Capture the cell that displays the provided text and extract its (X, Y) central coordinate. 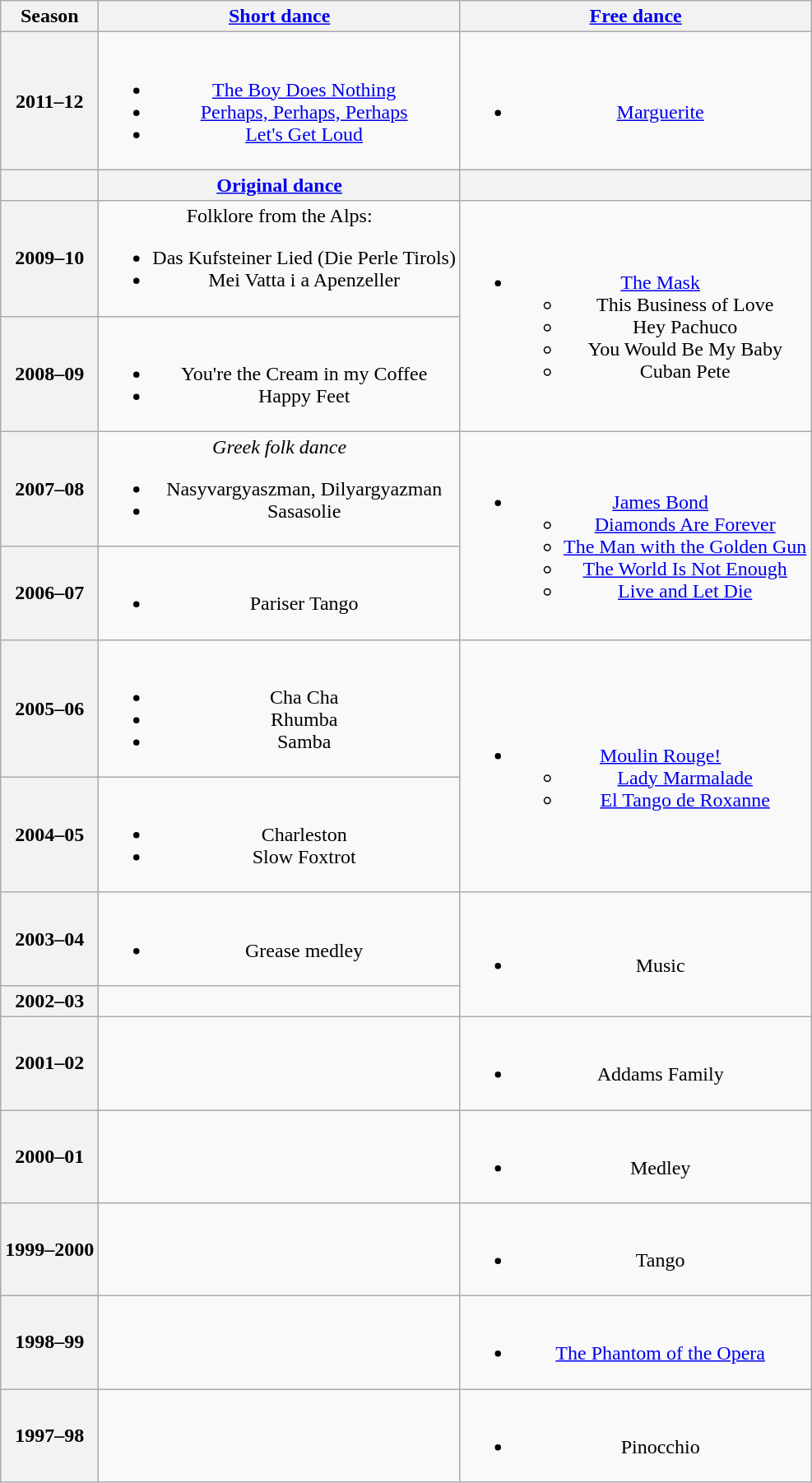
Free dance (635, 16)
1997–98 (49, 1435)
2003–04 (49, 938)
1998–99 (49, 1343)
1999–2000 (49, 1249)
Medley (635, 1155)
Short dance (280, 16)
The Boy Does Nothing Perhaps, Perhaps, Perhaps Let's Get Loud (280, 100)
Marguerite (635, 100)
2007–08 (49, 489)
2000–01 (49, 1155)
The MaskThis Business of LoveHey PachucoYou Would Be My BabyCuban Pete (635, 316)
Folklore from the Alps:Das Kufsteiner Lied (Die Perle Tirols)Mei Vatta i a Apenzeller (280, 258)
Moulin Rouge!Lady MarmaladeEl Tango de Roxanne (635, 765)
2006–07 (49, 593)
2005–06 (49, 708)
Addams Family (635, 1063)
Grease medley (280, 938)
Season (49, 16)
Tango (635, 1249)
The Phantom of the Opera (635, 1343)
CharlestonSlow Foxtrot (280, 834)
2002–03 (49, 1001)
2009–10 (49, 258)
2011–12 (49, 100)
2008–09 (49, 374)
Cha ChaRhumbaSamba (280, 708)
You're the Cream in my Coffee Happy Feet (280, 374)
Music (635, 955)
Original dance (280, 185)
Pinocchio (635, 1435)
Greek folk danceNasyvargyaszman, DilyargyazmanSasasolie (280, 489)
Pariser Tango (280, 593)
James BondDiamonds Are Forever The Man with the Golden Gun The World Is Not Enough Live and Let Die (635, 535)
2004–05 (49, 834)
2001–02 (49, 1063)
